Output the (x, y) coordinate of the center of the cell containing the given text.  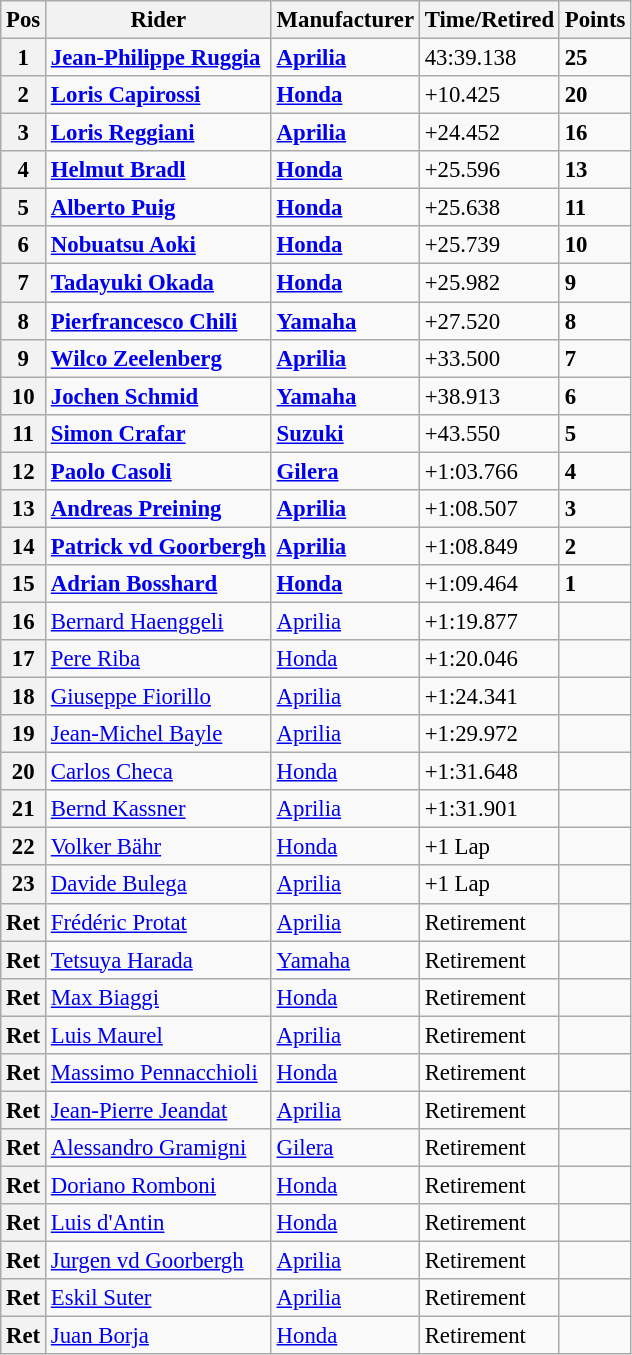
Loris Reggiani (159, 133)
+1:03.766 (489, 471)
+1:08.507 (489, 509)
Jean-Philippe Ruggia (159, 58)
Helmut Bradl (159, 170)
17 (24, 659)
+25.982 (489, 283)
+1:08.849 (489, 546)
Volker Bähr (159, 847)
+1:19.877 (489, 621)
Wilco Zeelenberg (159, 358)
+10.425 (489, 95)
Points (594, 20)
+25.638 (489, 208)
23 (24, 885)
Max Biaggi (159, 997)
Jean-Pierre Jeandat (159, 1110)
Paolo Casoli (159, 471)
+38.913 (489, 396)
12 (24, 471)
Tadayuki Okada (159, 283)
Jochen Schmid (159, 396)
Frédéric Protat (159, 922)
18 (24, 697)
Loris Capirossi (159, 95)
+1:31.648 (489, 772)
+24.452 (489, 133)
+1:24.341 (489, 697)
25 (594, 58)
+1:29.972 (489, 734)
Eskil Suter (159, 1298)
19 (24, 734)
Manufacturer (345, 20)
Luis Maurel (159, 1035)
Simon Crafar (159, 433)
Bernd Kassner (159, 809)
Rider (159, 20)
Patrick vd Goorbergh (159, 546)
Jean-Michel Bayle (159, 734)
15 (24, 584)
Doriano Romboni (159, 1185)
22 (24, 847)
Pos (24, 20)
Massimo Pennacchioli (159, 1073)
+25.739 (489, 245)
Pierfrancesco Chili (159, 321)
Davide Bulega (159, 885)
Juan Borja (159, 1336)
+1:31.901 (489, 809)
14 (24, 546)
+27.520 (489, 321)
Luis d'Antin (159, 1223)
Suzuki (345, 433)
Pere Riba (159, 659)
+25.596 (489, 170)
+1:09.464 (489, 584)
Alessandro Gramigni (159, 1148)
+43.550 (489, 433)
Carlos Checa (159, 772)
Jurgen vd Goorbergh (159, 1261)
Nobuatsu Aoki (159, 245)
Alberto Puig (159, 208)
+1:20.046 (489, 659)
Tetsuya Harada (159, 960)
+33.500 (489, 358)
Adrian Bosshard (159, 584)
Time/Retired (489, 20)
21 (24, 809)
Giuseppe Fiorillo (159, 697)
43:39.138 (489, 58)
Andreas Preining (159, 509)
Bernard Haenggeli (159, 621)
